Determine the (x, y) coordinate at the center of the cell enclosing the given text.  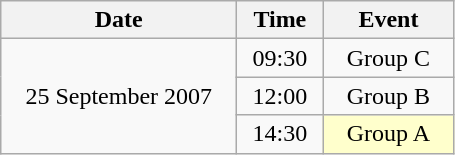
Group B (388, 96)
14:30 (280, 134)
Group A (388, 134)
12:00 (280, 96)
25 September 2007 (119, 96)
Event (388, 20)
Group C (388, 58)
09:30 (280, 58)
Date (119, 20)
Time (280, 20)
